Pinpoint the cell where the given text exists, returning its [X, Y] midpoint coordinate. 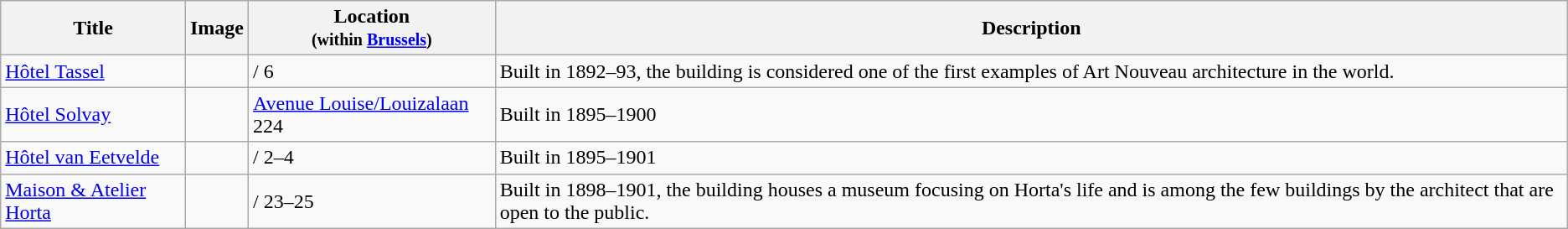
Hôtel Tassel [94, 71]
Hôtel van Eetvelde [94, 158]
Image [216, 29]
/ 6 [372, 71]
Maison & Atelier Horta [94, 201]
Location(within Brussels) [372, 29]
Built in 1892–93, the building is considered one of the first examples of Art Nouveau architecture in the world. [1031, 71]
Description [1031, 29]
Avenue Louise/Louizalaan 224 [372, 114]
/ 2–4 [372, 158]
Title [94, 29]
/ 23–25 [372, 201]
Built in 1895–1900 [1031, 114]
Built in 1895–1901 [1031, 158]
Hôtel Solvay [94, 114]
